Locate the cell with the specified text and output its [x, y] center coordinate. 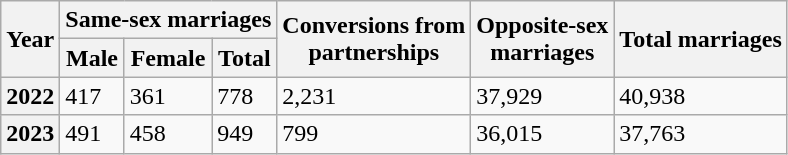
Total [244, 58]
949 [244, 134]
2,231 [374, 96]
458 [168, 134]
417 [92, 96]
799 [374, 134]
491 [92, 134]
Conversions from partnerships [374, 39]
37,929 [542, 96]
Year [30, 39]
Male [92, 58]
40,938 [700, 96]
361 [168, 96]
Total marriages [700, 39]
Same-sex marriages [168, 20]
778 [244, 96]
2022 [30, 96]
2023 [30, 134]
Opposite-sex marriages [542, 39]
36,015 [542, 134]
Female [168, 58]
37,763 [700, 134]
